Find where the given text appears and provide that cell's center as (x, y) coordinate. 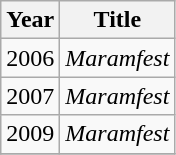
2009 (30, 134)
2007 (30, 96)
2006 (30, 58)
Title (118, 20)
Year (30, 20)
